Search for the cell housing the specified text and yield its [X, Y] center coordinate. 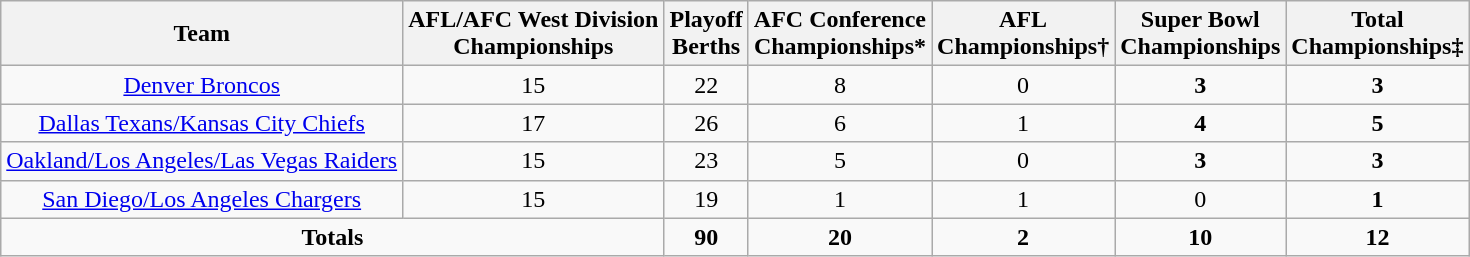
Team [202, 34]
AFLChampionships† [1024, 34]
Super Bowl Championships [1200, 34]
Dallas Texans/Kansas City Chiefs [202, 123]
2 [1024, 237]
23 [706, 161]
AFL/AFC West Division Championships [534, 34]
PlayoffBerths [706, 34]
90 [706, 237]
4 [1200, 123]
22 [706, 85]
20 [840, 237]
8 [840, 85]
Totals [332, 237]
TotalChampionships‡ [1378, 34]
AFC ConferenceChampionships* [840, 34]
17 [534, 123]
12 [1378, 237]
10 [1200, 237]
San Diego/Los Angeles Chargers [202, 199]
6 [840, 123]
Oakland/Los Angeles/Las Vegas Raiders [202, 161]
Denver Broncos [202, 85]
19 [706, 199]
26 [706, 123]
